Output the (x, y) coordinate of the center of the cell containing the given text.  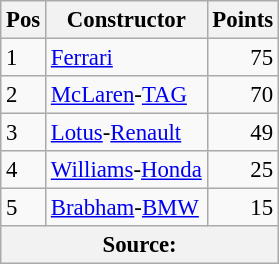
15 (242, 208)
McLaren-TAG (127, 95)
5 (24, 208)
25 (242, 170)
1 (24, 58)
Constructor (127, 20)
Pos (24, 20)
Ferrari (127, 58)
Points (242, 20)
Source: (140, 245)
3 (24, 133)
70 (242, 95)
Williams-Honda (127, 170)
Lotus-Renault (127, 133)
2 (24, 95)
Brabham-BMW (127, 208)
75 (242, 58)
4 (24, 170)
49 (242, 133)
